Pinpoint the cell where the given text exists, returning its (X, Y) midpoint coordinate. 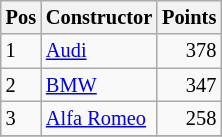
BMW (99, 85)
347 (189, 85)
2 (21, 85)
Points (189, 17)
Pos (21, 17)
258 (189, 118)
3 (21, 118)
Audi (99, 51)
378 (189, 51)
Constructor (99, 17)
Alfa Romeo (99, 118)
1 (21, 51)
